From the cell containing the given text, extract its center point as (X, Y) coordinate. 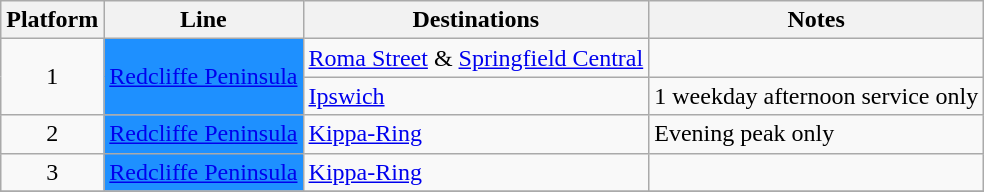
Roma Street & Springfield Central (476, 58)
Notes (816, 20)
Destinations (476, 20)
Evening peak only (816, 134)
Platform (52, 20)
1 weekday afternoon service only (816, 96)
Ipswich (476, 96)
1 (52, 77)
3 (52, 172)
2 (52, 134)
Line (204, 20)
